Return the (x, y) coordinate for the center point of the cell that contains the specified text.  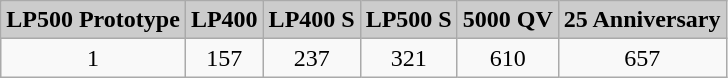
321 (408, 58)
25 Anniversary (642, 20)
LP400 (224, 20)
5000 QV (508, 20)
657 (642, 58)
LP500 Prototype (94, 20)
610 (508, 58)
237 (312, 58)
LP500 S (408, 20)
1 (94, 58)
157 (224, 58)
LP400 S (312, 20)
